Detect which cell encompasses the target text, then output its [x, y] center coordinate. 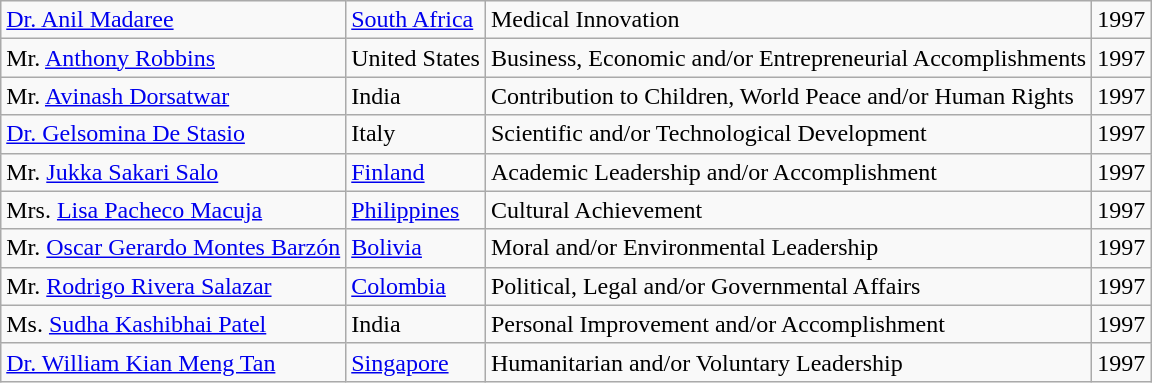
Political, Legal and/or Governmental Affairs [788, 286]
Scientific and/or Technological Development [788, 134]
Dr. Gelsomina De Stasio [174, 134]
Mr. Jukka Sakari Salo [174, 172]
Dr. Anil Madaree [174, 20]
Contribution to Children, World Peace and/or Human Rights [788, 96]
Singapore [416, 362]
Medical Innovation [788, 20]
Dr. William Kian Meng Tan [174, 362]
Personal Improvement and/or Accomplishment [788, 324]
Mr. Anthony Robbins [174, 58]
Bolivia [416, 248]
Colombia [416, 286]
Mr. Rodrigo Rivera Salazar [174, 286]
Mr. Avinash Dorsatwar [174, 96]
Finland [416, 172]
Italy [416, 134]
United States [416, 58]
Academic Leadership and/or Accomplishment [788, 172]
Cultural Achievement [788, 210]
Philippines [416, 210]
Humanitarian and/or Voluntary Leadership [788, 362]
Moral and/or Environmental Leadership [788, 248]
Mrs. Lisa Pacheco Macuja [174, 210]
Ms. Sudha Kashibhai Patel [174, 324]
Business, Economic and/or Entrepreneurial Accomplishments [788, 58]
South Africa [416, 20]
Mr. Oscar Gerardo Montes Barzón [174, 248]
